Find where the given text appears and provide that cell's center as (x, y) coordinate. 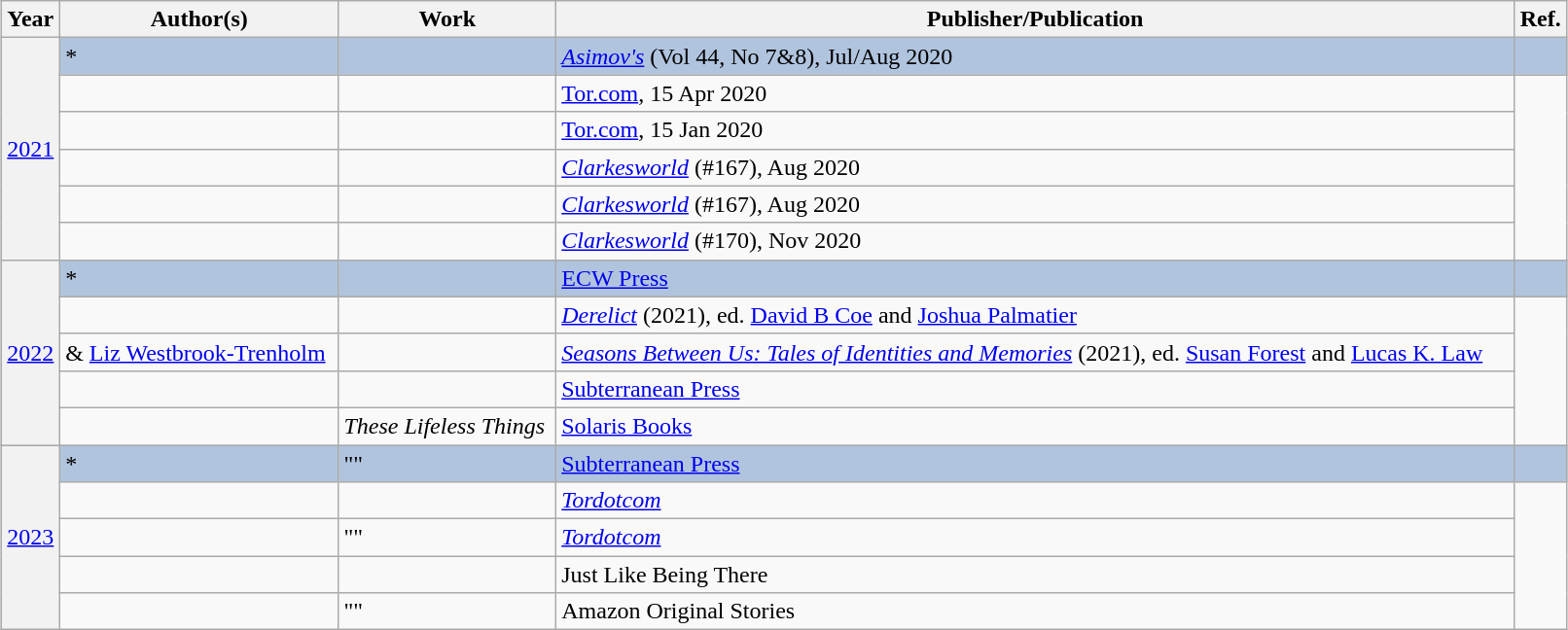
These Lifeless Things (447, 426)
Seasons Between Us: Tales of Identities and Memories (2021), ed. Susan Forest and Lucas K. Law (1035, 352)
Year (31, 19)
Tor.com, 15 Apr 2020 (1035, 93)
2023 (31, 538)
Clarkesworld (#170), Nov 2020 (1035, 241)
Just Like Being There (1035, 575)
Publisher/Publication (1035, 19)
Tor.com, 15 Jan 2020 (1035, 130)
& Liz Westbrook-Trenholm (199, 352)
Asimov's (Vol 44, No 7&8), Jul/Aug 2020 (1035, 56)
Solaris Books (1035, 426)
Author(s) (199, 19)
Derelict (2021), ed. David B Coe and Joshua Palmatier (1035, 315)
ECW Press (1035, 278)
Amazon Original Stories (1035, 612)
Work (447, 19)
Ref. (1541, 19)
2021 (31, 149)
2022 (31, 352)
